Detect which cell encompasses the target text, then output its (X, Y) center coordinate. 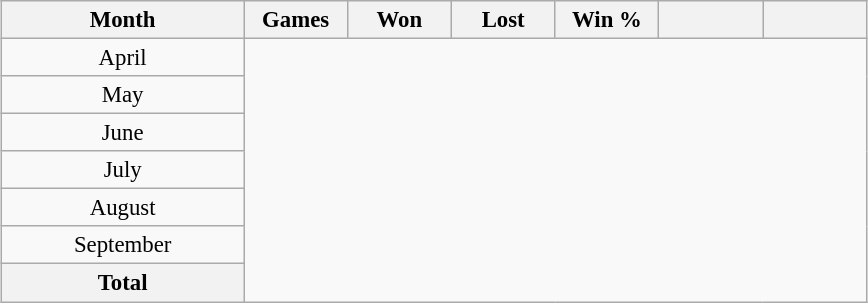
Total (123, 283)
July (123, 170)
June (123, 133)
Lost (503, 20)
April (123, 58)
August (123, 208)
September (123, 245)
Win % (607, 20)
May (123, 95)
Month (123, 20)
Won (399, 20)
Games (296, 20)
